Extract the [x, y] coordinate from the center of the cell holding the provided text.  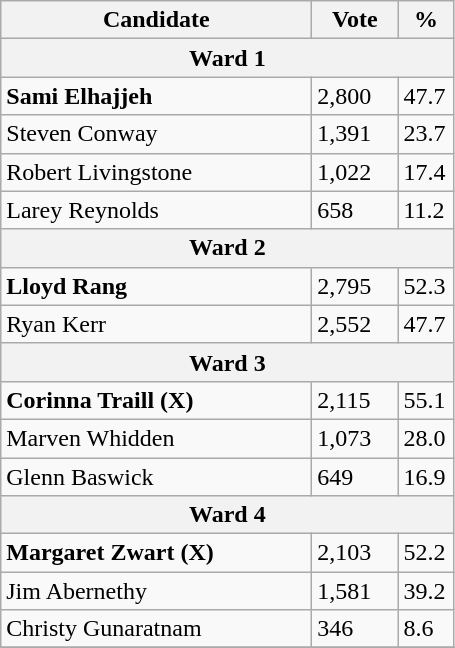
Ward 2 [228, 248]
55.1 [426, 400]
2,552 [355, 324]
2,103 [355, 553]
Margaret Zwart (X) [156, 553]
52.3 [426, 286]
39.2 [426, 591]
346 [355, 629]
28.0 [426, 438]
17.4 [426, 172]
8.6 [426, 629]
Ward 3 [228, 362]
52.2 [426, 553]
Glenn Baswick [156, 477]
Robert Livingstone [156, 172]
Ryan Kerr [156, 324]
658 [355, 210]
16.9 [426, 477]
23.7 [426, 134]
Jim Abernethy [156, 591]
Christy Gunaratnam [156, 629]
2,800 [355, 96]
% [426, 20]
11.2 [426, 210]
Steven Conway [156, 134]
Corinna Traill (X) [156, 400]
Vote [355, 20]
Lloyd Rang [156, 286]
1,073 [355, 438]
Marven Whidden [156, 438]
1,581 [355, 591]
Ward 1 [228, 58]
Sami Elhajjeh [156, 96]
2,115 [355, 400]
1,391 [355, 134]
Candidate [156, 20]
Larey Reynolds [156, 210]
1,022 [355, 172]
Ward 4 [228, 515]
649 [355, 477]
2,795 [355, 286]
